Return the (X, Y) coordinate for the center point of the cell that contains the specified text.  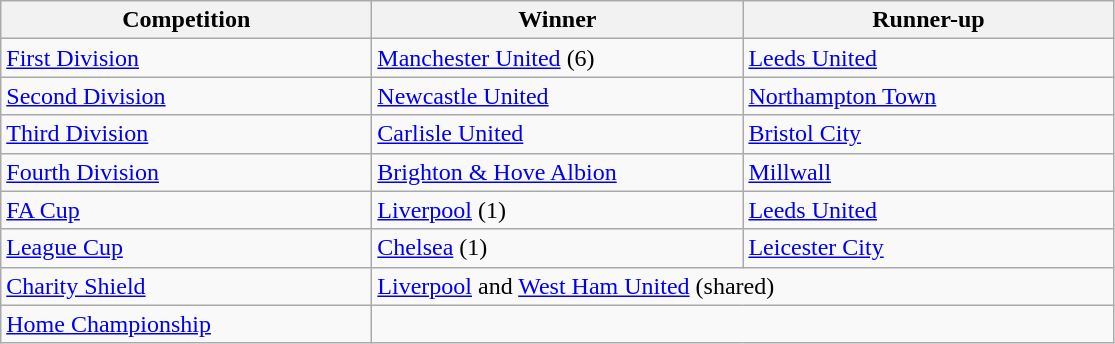
First Division (186, 58)
Winner (558, 20)
Leicester City (928, 248)
Charity Shield (186, 286)
Liverpool (1) (558, 210)
Home Championship (186, 324)
Runner-up (928, 20)
Manchester United (6) (558, 58)
Fourth Division (186, 172)
Second Division (186, 96)
Brighton & Hove Albion (558, 172)
Chelsea (1) (558, 248)
League Cup (186, 248)
Competition (186, 20)
Carlisle United (558, 134)
FA Cup (186, 210)
Third Division (186, 134)
Northampton Town (928, 96)
Bristol City (928, 134)
Millwall (928, 172)
Liverpool and West Ham United (shared) (743, 286)
Newcastle United (558, 96)
